For the text-containing cell, return its midpoint in (X, Y) coordinate format. 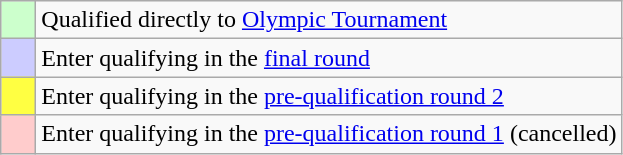
Enter qualifying in the pre-qualification round 2 (329, 96)
Qualified directly to Olympic Tournament (329, 20)
Enter qualifying in the final round (329, 58)
Enter qualifying in the pre-qualification round 1 (cancelled) (329, 134)
